Locate the cell with the specified text and output its (X, Y) center coordinate. 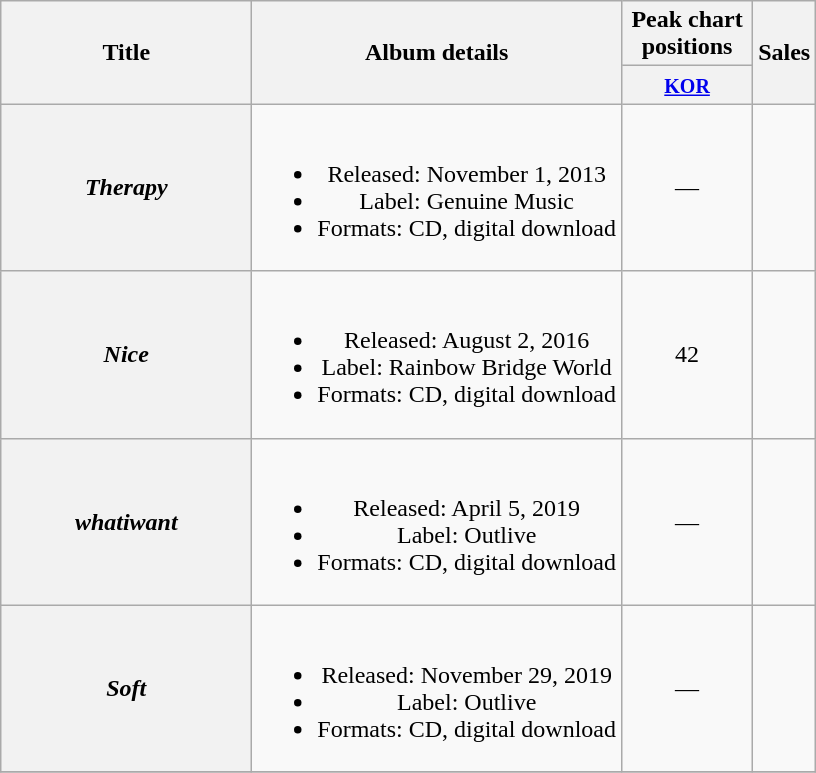
Sales (784, 52)
Released: November 29, 2019Label: OutliveFormats: CD, digital download (437, 688)
Released: August 2, 2016Label: Rainbow Bridge WorldFormats: CD, digital download (437, 354)
KOR (688, 85)
Released: April 5, 2019Label: OutliveFormats: CD, digital download (437, 522)
42 (688, 354)
whatiwant (126, 522)
Album details (437, 52)
Soft (126, 688)
Nice (126, 354)
Therapy (126, 188)
Title (126, 52)
Peak chart positions (688, 34)
Released: November 1, 2013Label: Genuine MusicFormats: CD, digital download (437, 188)
